Find where the given text appears and provide that cell's center as (x, y) coordinate. 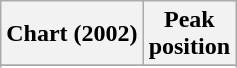
Peakposition (189, 34)
Chart (2002) (72, 34)
